Provide the (x, y) coordinate of the cell's center where the given text is located.  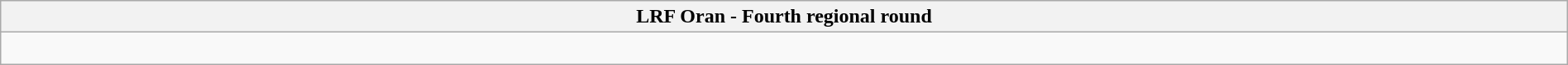
LRF Oran - Fourth regional round (784, 17)
